Find where the given text appears and provide that cell's center as [x, y] coordinate. 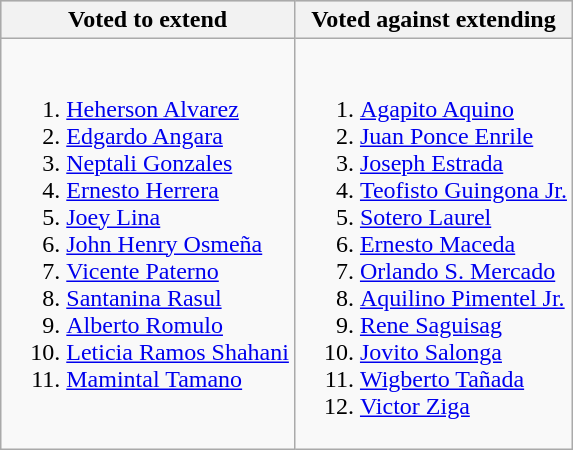
Voted to extend [148, 20]
Voted against extending [433, 20]
